Return (X, Y) of the center of cell containing provided text 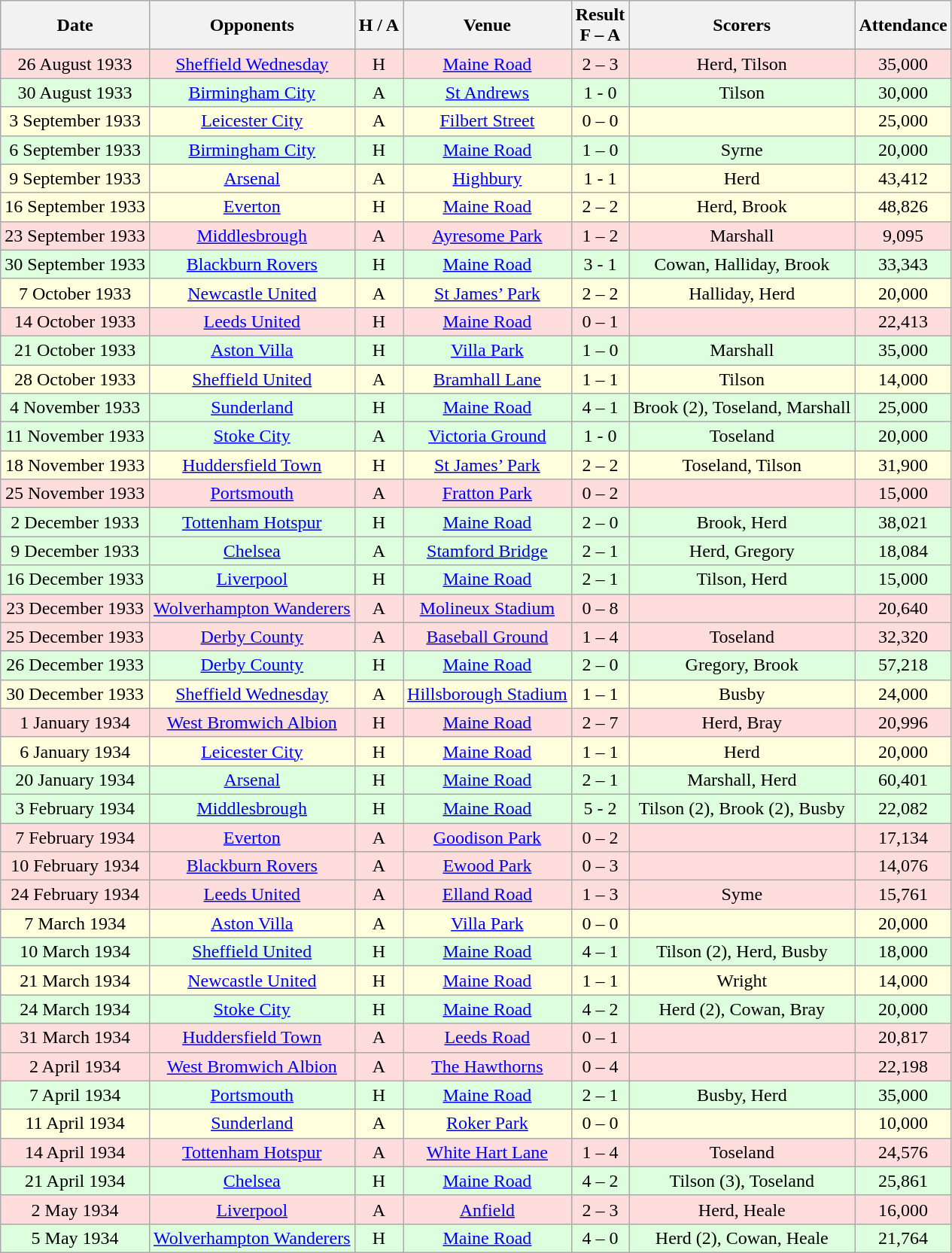
31 March 1934 (75, 1038)
60,401 (903, 780)
24 February 1934 (75, 895)
21 April 1934 (75, 1181)
Syme (742, 895)
15,761 (903, 895)
1 – 3 (600, 895)
4 November 1933 (75, 408)
1 - 1 (600, 178)
24,000 (903, 694)
22,413 (903, 321)
Opponents (251, 26)
2 May 1934 (75, 1209)
Herd, Bray (742, 722)
0 – 4 (600, 1066)
7 April 1934 (75, 1095)
Herd (2), Cowan, Heale (742, 1238)
10 March 1934 (75, 952)
23 September 1933 (75, 236)
10 February 1934 (75, 866)
31,900 (903, 465)
9,095 (903, 236)
23 December 1933 (75, 608)
Goodison Park (488, 838)
St Andrews (488, 93)
Elland Road (488, 895)
Bramhall Lane (488, 379)
20,640 (903, 608)
30 August 1933 (75, 93)
H / A (379, 26)
3 September 1933 (75, 121)
3 February 1934 (75, 808)
Brook, Herd (742, 522)
Gregory, Brook (742, 665)
11 April 1934 (75, 1124)
7 March 1934 (75, 923)
14,076 (903, 866)
Tilson (2), Brook (2), Busby (742, 808)
1 – 2 (600, 236)
16 December 1933 (75, 579)
7 February 1934 (75, 838)
Stamford Bridge (488, 551)
18,000 (903, 952)
22,082 (903, 808)
25,861 (903, 1181)
38,021 (903, 522)
16 September 1933 (75, 207)
Marshall, Herd (742, 780)
14 April 1934 (75, 1152)
Tilson, Herd (742, 579)
The Hawthorns (488, 1066)
10,000 (903, 1124)
Herd, Brook (742, 207)
Molineux Stadium (488, 608)
20,996 (903, 722)
Ayresome Park (488, 236)
32,320 (903, 637)
Hillsborough Stadium (488, 694)
2 December 1933 (75, 522)
4 – 0 (600, 1238)
Highbury (488, 178)
30 December 1933 (75, 694)
24,576 (903, 1152)
11 November 1933 (75, 436)
Tilson (2), Herd, Busby (742, 952)
Anfield (488, 1209)
5 May 1934 (75, 1238)
1 January 1934 (75, 722)
Herd, Heale (742, 1209)
33,343 (903, 264)
25 November 1933 (75, 494)
16,000 (903, 1209)
Herd, Tilson (742, 64)
Baseball Ground (488, 637)
Wright (742, 981)
Toseland, Tilson (742, 465)
22,198 (903, 1066)
9 September 1933 (75, 178)
6 January 1934 (75, 751)
ResultF – A (600, 26)
17,134 (903, 838)
20 January 1934 (75, 780)
Cowan, Halliday, Brook (742, 264)
White Hart Lane (488, 1152)
20,817 (903, 1038)
Halliday, Herd (742, 293)
Roker Park (488, 1124)
Attendance (903, 26)
5 - 2 (600, 808)
Busby, Herd (742, 1095)
14 October 1933 (75, 321)
21 October 1933 (75, 350)
3 - 1 (600, 264)
30,000 (903, 93)
21,764 (903, 1238)
Date (75, 26)
18,084 (903, 551)
Fratton Park (488, 494)
43,412 (903, 178)
26 August 1933 (75, 64)
9 December 1933 (75, 551)
Venue (488, 26)
0 – 8 (600, 608)
Scorers (742, 26)
Busby (742, 694)
7 October 1933 (75, 293)
Syrne (742, 150)
Herd (2), Cowan, Bray (742, 1009)
Victoria Ground (488, 436)
26 December 1933 (75, 665)
24 March 1934 (75, 1009)
25 December 1933 (75, 637)
2 April 1934 (75, 1066)
Herd, Gregory (742, 551)
0 – 3 (600, 866)
Tilson (3), Toseland (742, 1181)
6 September 1933 (75, 150)
Ewood Park (488, 866)
Leeds Road (488, 1038)
2 – 7 (600, 722)
18 November 1933 (75, 465)
28 October 1933 (75, 379)
Brook (2), Toseland, Marshall (742, 408)
48,826 (903, 207)
Filbert Street (488, 121)
30 September 1933 (75, 264)
57,218 (903, 665)
21 March 1934 (75, 981)
